Detect which cell encompasses the target text, then output its [X, Y] center coordinate. 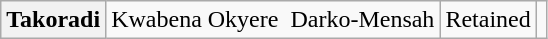
Kwabena Okyere Darko-Mensah [273, 20]
Takoradi [54, 20]
Retained [488, 20]
